Identify which cell holds the provided text, then report its [x, y] central coordinate. 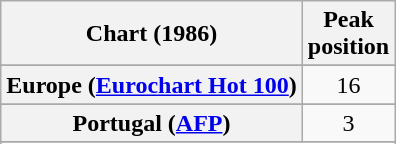
16 [348, 85]
Chart (1986) [152, 34]
3 [348, 123]
Europe (Eurochart Hot 100) [152, 85]
Peakposition [348, 34]
Portugal (AFP) [152, 123]
